Provide the [X, Y] coordinate of the cell's center where the given text is located.  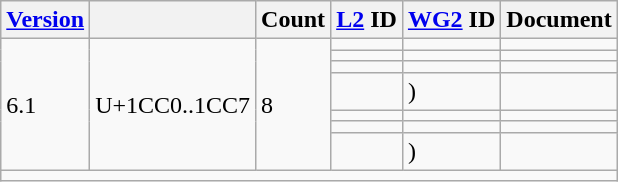
U+1CC0..1CC7 [173, 104]
Document [559, 20]
WG2 ID [451, 20]
L2 ID [367, 20]
Version [46, 20]
6.1 [46, 104]
8 [294, 104]
Count [294, 20]
